Identify which cell holds the provided text, then report its [X, Y] central coordinate. 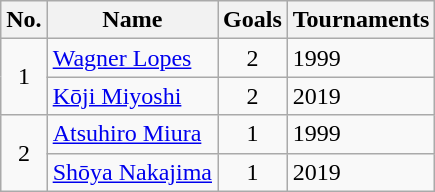
Wagner Lopes [132, 58]
No. [24, 20]
Goals [253, 20]
Kōji Miyoshi [132, 96]
Shōya Nakajima [132, 172]
Name [132, 20]
Tournaments [361, 20]
Atsuhiro Miura [132, 134]
